Detect which cell encompasses the target text, then output its [x, y] center coordinate. 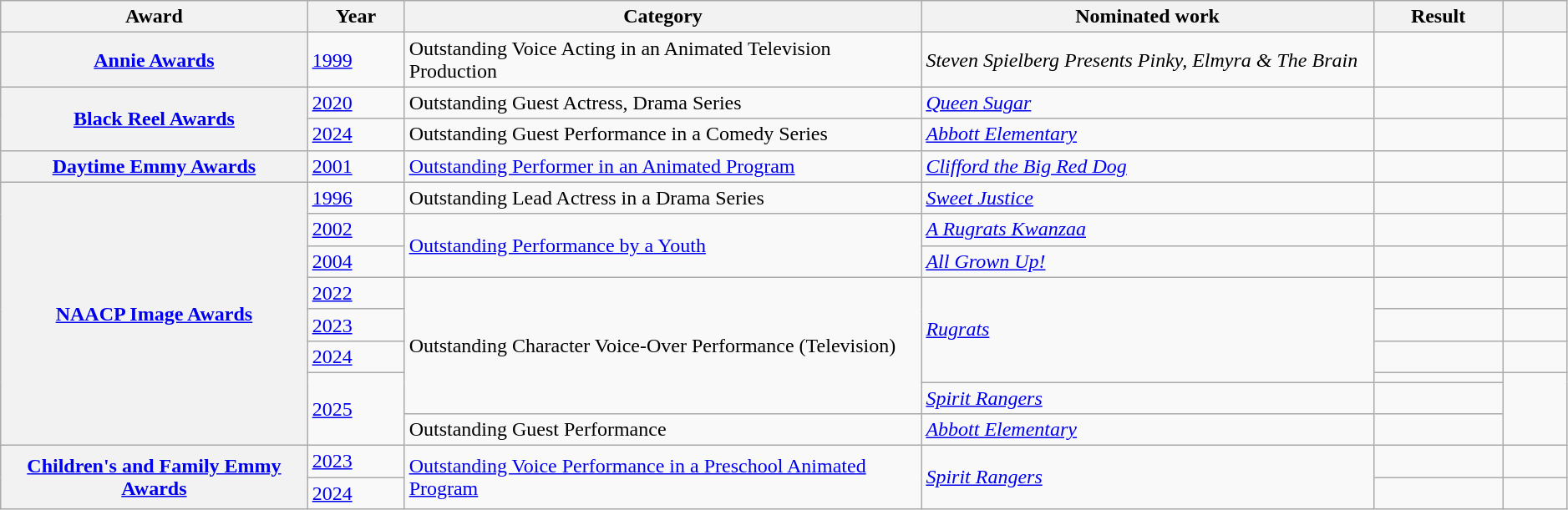
Queen Sugar [1148, 103]
Daytime Emmy Awards [154, 166]
2004 [356, 261]
2022 [356, 293]
Outstanding Guest Actress, Drama Series [663, 103]
Nominated work [1148, 17]
1999 [356, 60]
Outstanding Guest Performance in a Comedy Series [663, 134]
Result [1439, 17]
Award [154, 17]
2020 [356, 103]
2002 [356, 230]
Steven Spielberg Presents Pinky, Elmyra & The Brain [1148, 60]
Clifford the Big Red Dog [1148, 166]
Outstanding Performer in an Animated Program [663, 166]
Category [663, 17]
Children's and Family Emmy Awards [154, 477]
A Rugrats Kwanzaa [1148, 230]
Outstanding Voice Acting in an Animated Television Production [663, 60]
Outstanding Lead Actress in a Drama Series [663, 198]
1996 [356, 198]
2001 [356, 166]
Year [356, 17]
Outstanding Voice Performance in a Preschool Animated Program [663, 477]
Outstanding Guest Performance [663, 430]
Annie Awards [154, 60]
NAACP Image Awards [154, 314]
Sweet Justice [1148, 198]
Rugrats [1148, 329]
All Grown Up! [1148, 261]
Outstanding Character Voice-Over Performance (Television) [663, 346]
Black Reel Awards [154, 119]
2025 [356, 409]
Outstanding Performance by a Youth [663, 245]
